For the text-containing cell, return its midpoint in [x, y] coordinate format. 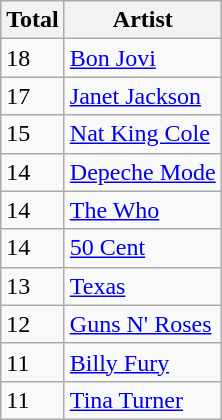
12 [33, 324]
15 [33, 134]
Nat King Cole [142, 134]
Janet Jackson [142, 96]
Tina Turner [142, 400]
Depeche Mode [142, 172]
50 Cent [142, 248]
Billy Fury [142, 362]
13 [33, 286]
Total [33, 20]
Guns N' Roses [142, 324]
17 [33, 96]
Texas [142, 286]
Bon Jovi [142, 58]
The Who [142, 210]
Artist [142, 20]
18 [33, 58]
